Return the [x, y] coordinate for the center point of the cell that contains the specified text.  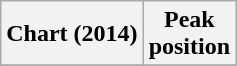
Chart (2014) [72, 34]
Peakposition [189, 34]
